For the text-containing cell, return its midpoint in [x, y] coordinate format. 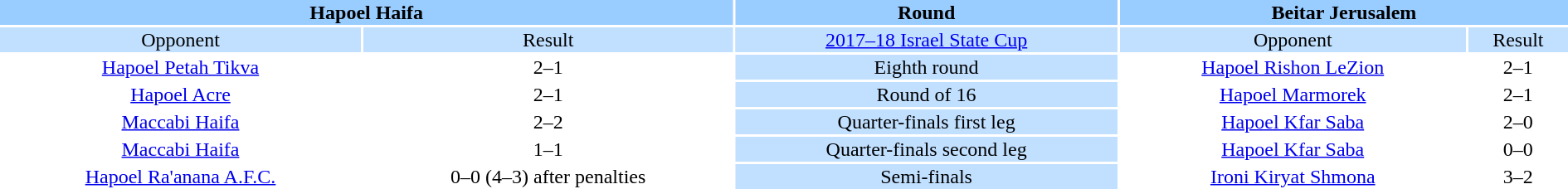
Hapoel Ra'anana A.F.C. [181, 177]
Hapoel Haifa [367, 12]
Ironi Kiryat Shmona [1293, 177]
1–1 [548, 149]
Quarter-finals first leg [926, 122]
Eighth round [926, 67]
Quarter-finals second leg [926, 149]
0–0 [1518, 149]
Round of 16 [926, 94]
Hapoel Acre [181, 94]
2017–18 Israel State Cup [926, 40]
Hapoel Rishon LeZion [1293, 67]
Hapoel Marmorek [1293, 94]
Round [926, 12]
2–0 [1518, 122]
2–2 [548, 122]
Semi-finals [926, 177]
3–2 [1518, 177]
Hapoel Petah Tikva [181, 67]
Beitar Jerusalem [1344, 12]
0–0 (4–3) after penalties [548, 177]
